Search for the cell housing the specified text and yield its (X, Y) center coordinate. 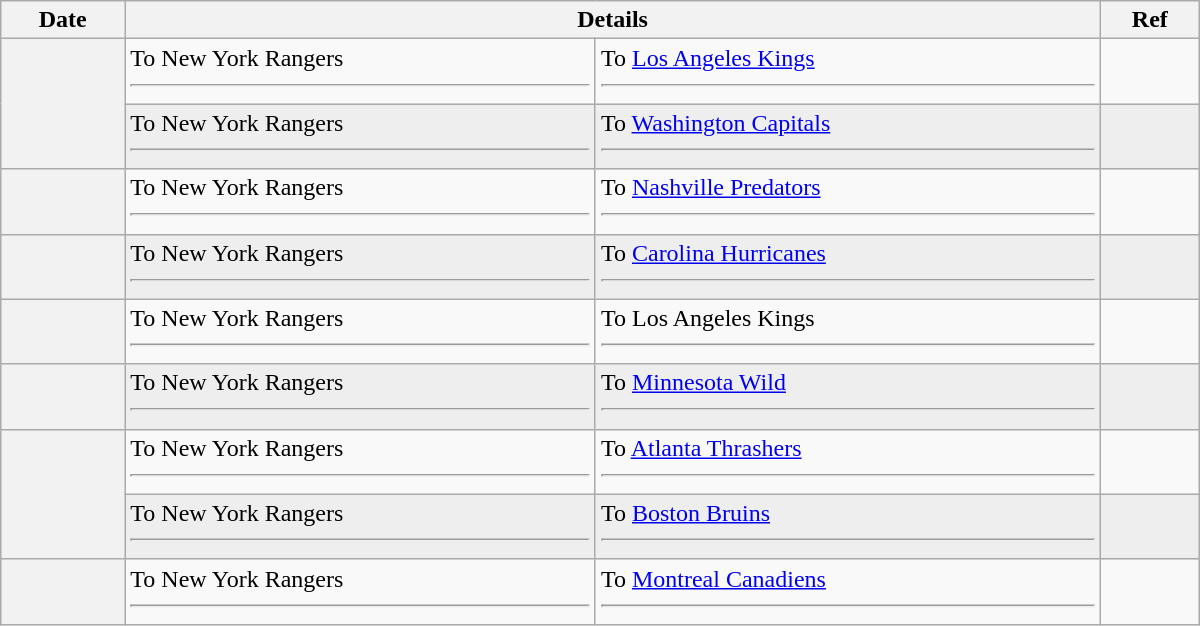
To Minnesota Wild (848, 396)
Date (63, 20)
To Atlanta Thrashers (848, 462)
To Carolina Hurricanes (848, 266)
Details (613, 20)
To Nashville Predators (848, 202)
To Montreal Canadiens (848, 592)
Ref (1150, 20)
To Boston Bruins (848, 526)
To Washington Capitals (848, 136)
